Return [x, y] of the center of cell containing provided text 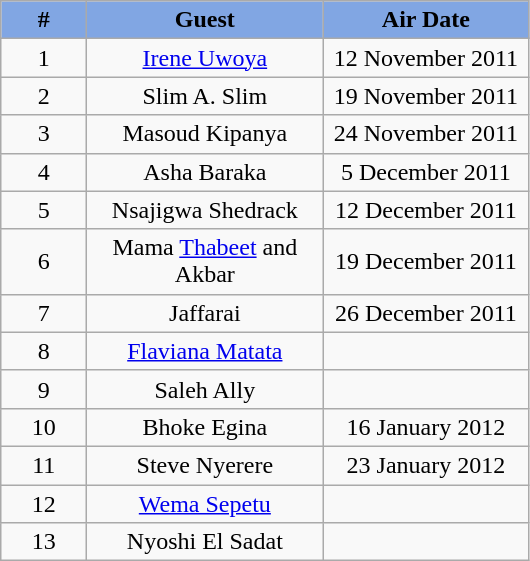
5 [44, 210]
19 November 2011 [426, 96]
Irene Uwoya [205, 58]
12 November 2011 [426, 58]
12 December 2011 [426, 210]
Masoud Kipanya [205, 134]
Nyoshi El Sadat [205, 542]
Slim A. Slim [205, 96]
24 November 2011 [426, 134]
12 [44, 503]
10 [44, 427]
16 January 2012 [426, 427]
3 [44, 134]
6 [44, 262]
Jaffarai [205, 313]
2 [44, 96]
8 [44, 351]
11 [44, 465]
Guest [205, 20]
9 [44, 389]
Nsajigwa Shedrack [205, 210]
1 [44, 58]
# [44, 20]
19 December 2011 [426, 262]
23 January 2012 [426, 465]
Mama Thabeet and Akbar [205, 262]
13 [44, 542]
26 December 2011 [426, 313]
Bhoke Egina [205, 427]
4 [44, 172]
Steve Nyerere [205, 465]
Air Date [426, 20]
5 December 2011 [426, 172]
Flaviana Matata [205, 351]
Saleh Ally [205, 389]
Asha Baraka [205, 172]
7 [44, 313]
Wema Sepetu [205, 503]
